Return the [X, Y] coordinate for the center point of the cell that contains the specified text.  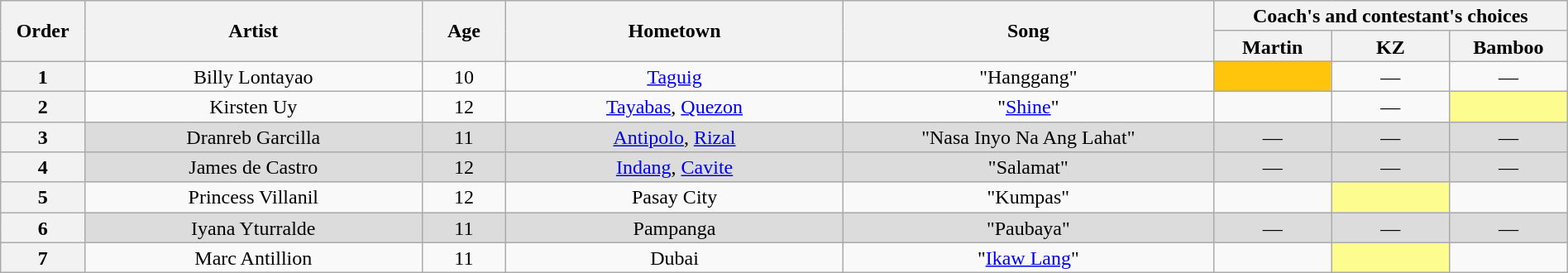
Dranreb Garcilla [253, 137]
Dubai [675, 258]
James de Castro [253, 167]
Bamboo [1508, 46]
Tayabas, Quezon [675, 106]
Pasay City [675, 197]
"Hanggang" [1028, 76]
7 [43, 258]
Artist [253, 31]
3 [43, 137]
Order [43, 31]
Antipolo, Rizal [675, 137]
"Ikaw Lang" [1028, 258]
6 [43, 228]
Marc Antillion [253, 258]
5 [43, 197]
Iyana Yturralde [253, 228]
4 [43, 167]
"Kumpas" [1028, 197]
Hometown [675, 31]
Taguig [675, 76]
Indang, Cavite [675, 167]
KZ [1391, 46]
"Shine" [1028, 106]
Billy Lontayao [253, 76]
Coach's and contestant's choices [1390, 17]
Martin [1272, 46]
"Salamat" [1028, 167]
"Paubaya" [1028, 228]
2 [43, 106]
1 [43, 76]
Kirsten Uy [253, 106]
10 [464, 76]
Song [1028, 31]
Pampanga [675, 228]
"Nasa Inyo Na Ang Lahat" [1028, 137]
Age [464, 31]
Princess Villanil [253, 197]
